Return [x, y] of the center of cell containing provided text 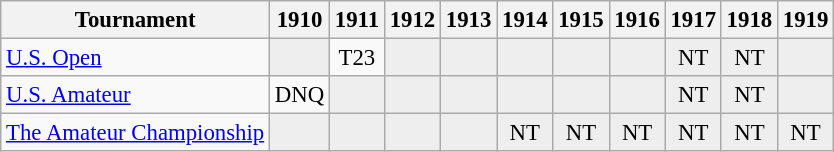
1911 [356, 20]
DNQ [300, 95]
U.S. Amateur [136, 95]
U.S. Open [136, 58]
Tournament [136, 20]
1916 [637, 20]
1919 [805, 20]
1914 [525, 20]
1913 [469, 20]
1910 [300, 20]
1918 [749, 20]
1912 [412, 20]
T23 [356, 58]
The Amateur Championship [136, 133]
1915 [581, 20]
1917 [693, 20]
